Find where the given text appears and provide that cell's center as (x, y) coordinate. 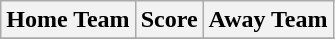
Away Team (268, 20)
Home Team (68, 20)
Score (169, 20)
